Detect which cell encompasses the target text, then output its (X, Y) center coordinate. 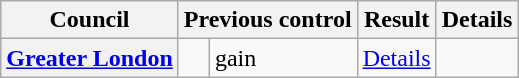
Council (90, 20)
Greater London (90, 58)
Result (396, 20)
gain (283, 58)
Previous control (268, 20)
